Provide the [X, Y] coordinate of the cell's center where the given text is located.  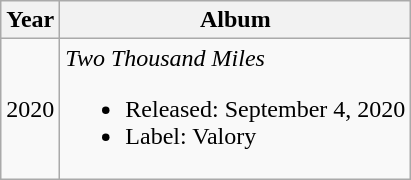
2020 [30, 109]
Year [30, 20]
Two Thousand MilesReleased: September 4, 2020Label: Valory [236, 109]
Album [236, 20]
